Return the [x, y] coordinate for the center point of the cell that contains the specified text.  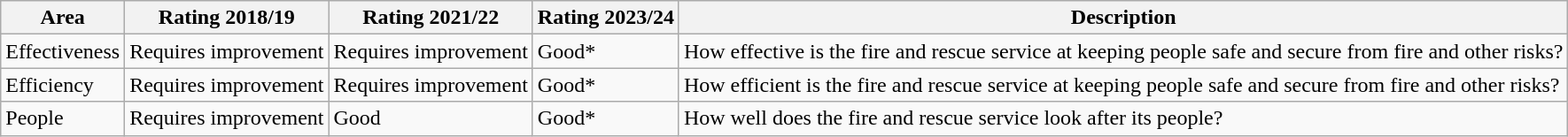
Description [1123, 18]
How effective is the fire and rescue service at keeping people safe and secure from fire and other risks? [1123, 51]
Effectiveness [63, 51]
Rating 2021/22 [431, 18]
Rating 2023/24 [606, 18]
Area [63, 18]
How well does the fire and rescue service look after its people? [1123, 118]
People [63, 118]
Efficiency [63, 85]
How efficient is the fire and rescue service at keeping people safe and secure from fire and other risks? [1123, 85]
Good [431, 118]
Rating 2018/19 [227, 18]
